Extract the [x, y] coordinate from the center of the cell holding the provided text.  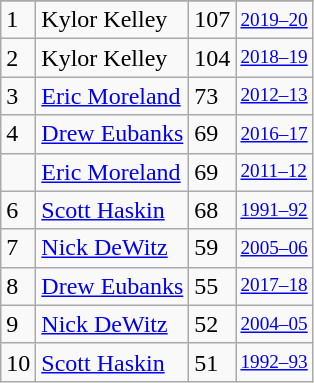
55 [212, 286]
2004–05 [274, 324]
104 [212, 58]
1 [18, 20]
52 [212, 324]
2012–13 [274, 96]
107 [212, 20]
2017–18 [274, 286]
2018–19 [274, 58]
51 [212, 362]
2005–06 [274, 248]
73 [212, 96]
3 [18, 96]
59 [212, 248]
9 [18, 324]
2019–20 [274, 20]
68 [212, 210]
10 [18, 362]
4 [18, 134]
8 [18, 286]
2016–17 [274, 134]
1992–93 [274, 362]
6 [18, 210]
7 [18, 248]
1991–92 [274, 210]
2011–12 [274, 172]
2 [18, 58]
